Return (X, Y) of the center of cell containing provided text 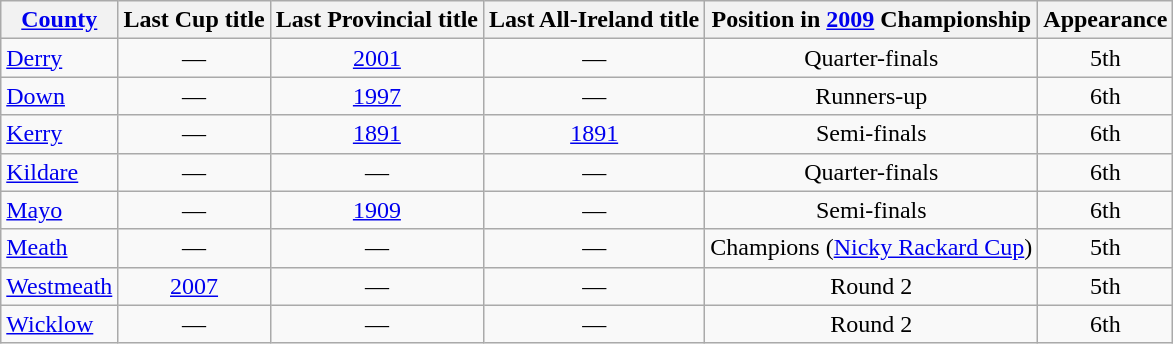
Kerry (60, 134)
Last Provincial title (376, 20)
Meath (60, 248)
Wicklow (60, 324)
Last All-Ireland title (594, 20)
1997 (376, 96)
Westmeath (60, 286)
Mayo (60, 210)
Appearance (1106, 20)
Down (60, 96)
Last Cup title (194, 20)
Champions (Nicky Rackard Cup) (872, 248)
1909 (376, 210)
Runners-up (872, 96)
Kildare (60, 172)
County (60, 20)
Derry (60, 58)
Position in 2009 Championship (872, 20)
2007 (194, 286)
2001 (376, 58)
